Provide the (X, Y) coordinate of the cell's center where the given text is located.  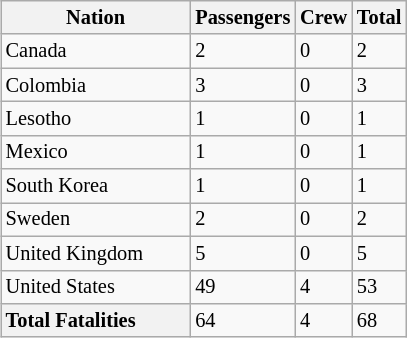
South Korea (96, 186)
Lesotho (96, 119)
68 (379, 321)
64 (242, 321)
Total Fatalities (96, 321)
Crew (324, 18)
53 (379, 287)
Nation (96, 18)
Passengers (242, 18)
Colombia (96, 85)
United Kingdom (96, 253)
Total (379, 18)
49 (242, 287)
Sweden (96, 220)
Mexico (96, 152)
Canada (96, 51)
United States (96, 287)
